Pinpoint the cell where the given text exists, returning its [x, y] midpoint coordinate. 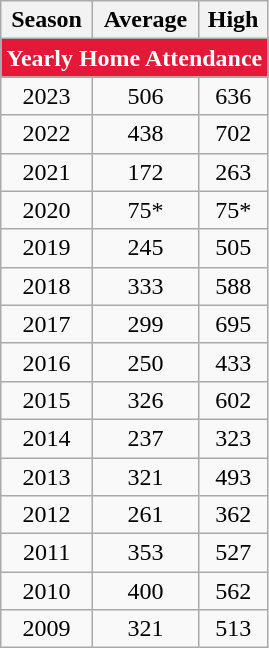
High [232, 20]
250 [145, 362]
299 [145, 324]
2022 [47, 134]
Average [145, 20]
237 [145, 438]
172 [145, 172]
702 [232, 134]
602 [232, 400]
562 [232, 591]
506 [145, 96]
433 [232, 362]
2012 [47, 515]
2019 [47, 248]
353 [145, 553]
2009 [47, 629]
695 [232, 324]
2020 [47, 210]
2013 [47, 477]
245 [145, 248]
513 [232, 629]
2016 [47, 362]
362 [232, 515]
527 [232, 553]
438 [145, 134]
263 [232, 172]
Yearly Home Attendance [134, 58]
2017 [47, 324]
2010 [47, 591]
505 [232, 248]
636 [232, 96]
2021 [47, 172]
261 [145, 515]
588 [232, 286]
323 [232, 438]
326 [145, 400]
2014 [47, 438]
493 [232, 477]
2011 [47, 553]
2018 [47, 286]
2015 [47, 400]
333 [145, 286]
Season [47, 20]
400 [145, 591]
2023 [47, 96]
